Pinpoint the cell where the given text exists, returning its [X, Y] midpoint coordinate. 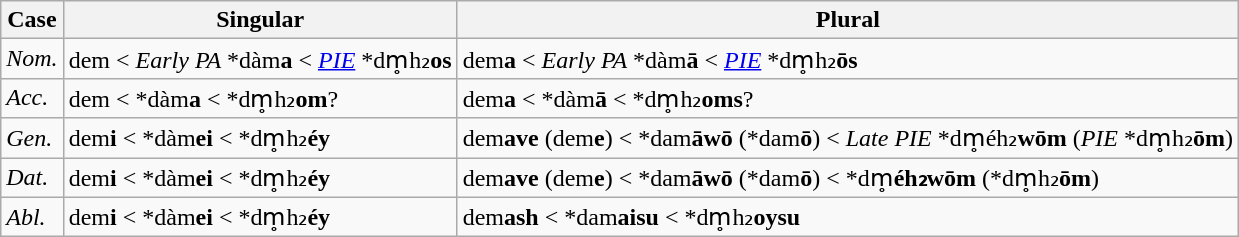
Dat. [32, 178]
Singular [260, 20]
Gen. [32, 138]
Case [32, 20]
Plural [848, 20]
dem < *dàma < *dm̥h₂om? [260, 98]
dema < Early PA *dàmā < PIE *dm̥h₂ōs [848, 59]
Nom. [32, 59]
Acc. [32, 98]
demave (deme) < *damāwō (*damō) < *dm̥éh₂wōm (*dm̥h₂ōm) [848, 178]
dem < Early PA *dàma < PIE *dm̥h₂os [260, 59]
Abl. [32, 217]
demash < *damaisu < *dm̥h₂oysu [848, 217]
demave (deme) < *damāwō (*damō) < Late PIE *dm̥éh₂wōm (PIE *dm̥h₂ōm) [848, 138]
dema < *dàmā < *dm̥h₂oms? [848, 98]
